Return the (x, y) coordinate for the center point of the cell that contains the specified text.  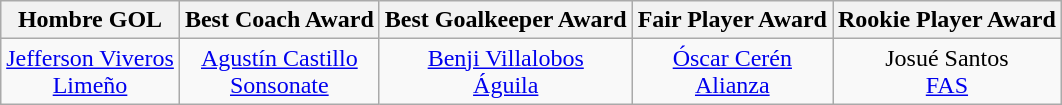
Jefferson ViverosLimeño (90, 72)
Best Goalkeeper Award (506, 20)
Fair Player Award (732, 20)
Benji VillalobosÁguila (506, 72)
Best Coach Award (279, 20)
Rookie Player Award (946, 20)
Agustín CastilloSonsonate (279, 72)
Hombre GOL (90, 20)
Óscar CerénAlianza (732, 72)
Josué SantosFAS (946, 72)
